Output the (x, y) coordinate of the center of the cell containing the given text.  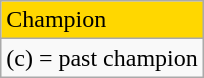
Champion (102, 20)
(c) = past champion (102, 58)
